Identify which cell holds the provided text, then report its (x, y) central coordinate. 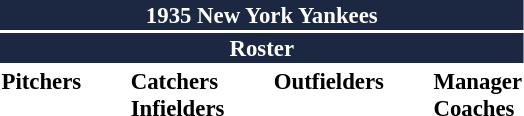
1935 New York Yankees (262, 15)
Roster (262, 48)
